Scan for the cell matching the given text and deliver its [X, Y] coordinate at center. 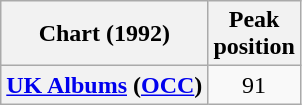
UK Albums (OCC) [104, 85]
91 [254, 85]
Chart (1992) [104, 34]
Peakposition [254, 34]
